Pinpoint the cell where the given text exists, returning its (X, Y) midpoint coordinate. 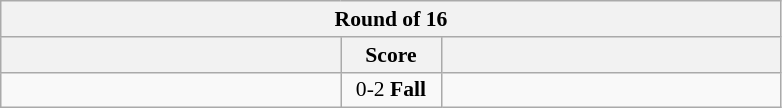
Round of 16 (391, 19)
0-2 Fall (391, 90)
Score (391, 55)
